Capture the cell that displays the provided text and extract its (X, Y) central coordinate. 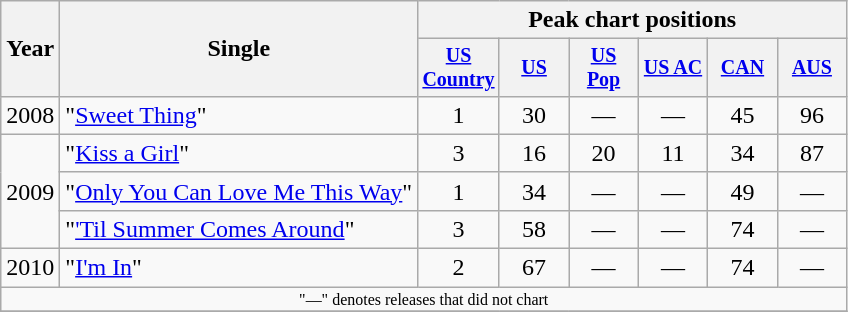
Peak chart positions (632, 20)
49 (742, 191)
58 (534, 229)
2009 (30, 191)
30 (534, 115)
45 (742, 115)
US (534, 68)
87 (812, 153)
"I'm In" (239, 268)
67 (534, 268)
2010 (30, 268)
"Kiss a Girl" (239, 153)
CAN (742, 68)
16 (534, 153)
US Country (459, 68)
AUS (812, 68)
US Pop (604, 68)
"Only You Can Love Me This Way" (239, 191)
2 (459, 268)
2008 (30, 115)
20 (604, 153)
"—" denotes releases that did not chart (424, 299)
Single (239, 49)
US AC (672, 68)
Year (30, 49)
96 (812, 115)
"'Til Summer Comes Around" (239, 229)
11 (672, 153)
"Sweet Thing" (239, 115)
